Output the (x, y) coordinate of the center of the cell containing the given text.  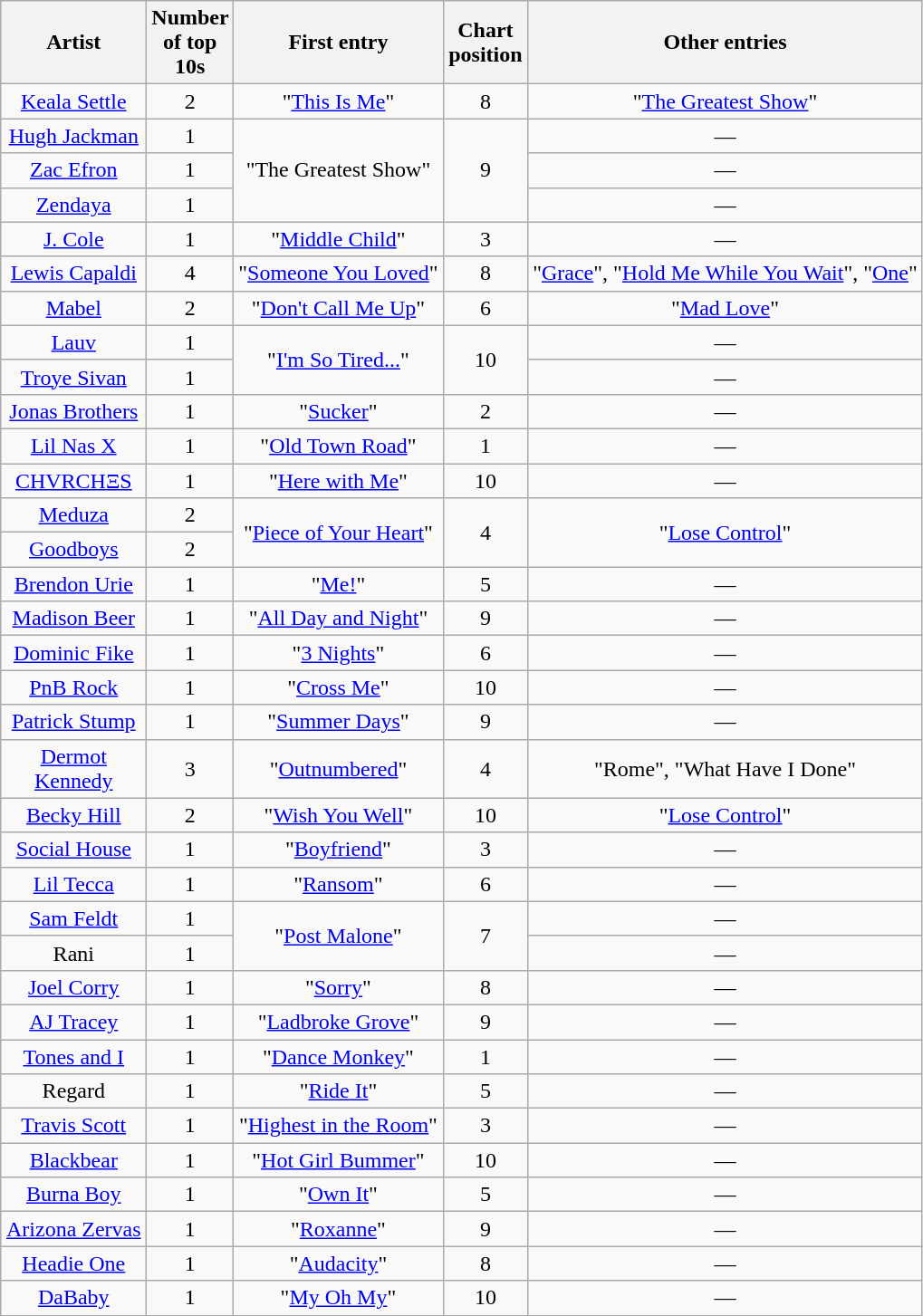
"3 Nights" (339, 653)
"Sorry" (339, 987)
Travis Scott (74, 1126)
Dominic Fike (74, 653)
"Middle Child" (339, 239)
"Grace", "Hold Me While You Wait", "One" (726, 274)
"Rome", "What Have I Done" (726, 768)
"All Day and Night" (339, 619)
Zendaya (74, 205)
"Here with Me" (339, 481)
"Roxanne" (339, 1229)
Sam Feldt (74, 918)
Tones and I (74, 1057)
Headie One (74, 1263)
"Boyfriend" (339, 850)
Social House (74, 850)
Number of top 10s (190, 43)
"Ladbroke Grove" (339, 1022)
Other entries (726, 43)
"Old Town Road" (339, 446)
Regard (74, 1091)
"Piece of Your Heart" (339, 533)
"Dance Monkey" (339, 1057)
Meduza (74, 515)
Goodboys (74, 550)
"Mad Love" (726, 308)
"Post Malone" (339, 936)
Arizona Zervas (74, 1229)
Artist (74, 43)
Dermot Kennedy (74, 768)
Burna Boy (74, 1195)
Patrick Stump (74, 722)
"Ride It" (339, 1091)
"Sucker" (339, 411)
"Highest in the Room" (339, 1126)
"Don't Call Me Up" (339, 308)
PnB Rock (74, 687)
Brendon Urie (74, 584)
CHVRCHΞS (74, 481)
"Own It" (339, 1195)
Chart position (486, 43)
"My Oh My" (339, 1298)
"This Is Me" (339, 101)
Lil Tecca (74, 884)
"Wish You Well" (339, 815)
Blackbear (74, 1160)
"Outnumbered" (339, 768)
Lil Nas X (74, 446)
Troye Sivan (74, 377)
"Hot Girl Bummer" (339, 1160)
"Me!" (339, 584)
J. Cole (74, 239)
Mabel (74, 308)
Madison Beer (74, 619)
Keala Settle (74, 101)
7 (486, 936)
"Audacity" (339, 1263)
Lauv (74, 342)
Rani (74, 953)
Hugh Jackman (74, 136)
DaBaby (74, 1298)
Lewis Capaldi (74, 274)
Joel Corry (74, 987)
"I'm So Tired..." (339, 360)
"Someone You Loved" (339, 274)
Jonas Brothers (74, 411)
Zac Efron (74, 170)
First entry (339, 43)
"Summer Days" (339, 722)
"Cross Me" (339, 687)
"Ransom" (339, 884)
Becky Hill (74, 815)
AJ Tracey (74, 1022)
